Find where the given text appears and provide that cell's center as [x, y] coordinate. 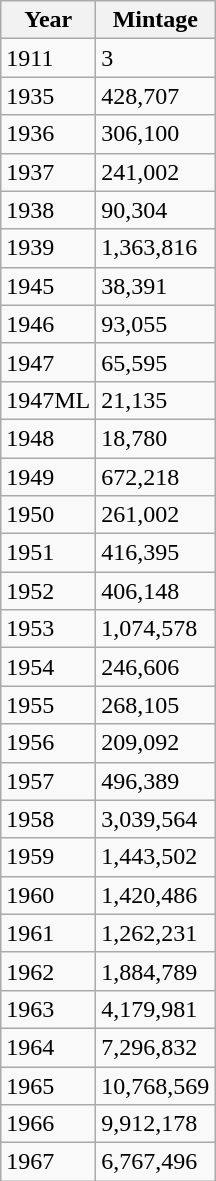
1,443,502 [156, 857]
Mintage [156, 20]
1,420,486 [156, 895]
1936 [48, 134]
1,884,789 [156, 971]
1958 [48, 819]
1957 [48, 781]
1964 [48, 1047]
9,912,178 [156, 1124]
1959 [48, 857]
1954 [48, 667]
416,395 [156, 553]
209,092 [156, 743]
1960 [48, 895]
1,363,816 [156, 248]
65,595 [156, 362]
496,389 [156, 781]
1935 [48, 96]
1947 [48, 362]
1956 [48, 743]
1947ML [48, 400]
1953 [48, 629]
1945 [48, 286]
1965 [48, 1085]
1938 [48, 210]
1952 [48, 591]
1950 [48, 515]
38,391 [156, 286]
261,002 [156, 515]
1948 [48, 438]
3 [156, 58]
1,074,578 [156, 629]
1961 [48, 933]
1939 [48, 248]
1911 [48, 58]
428,707 [156, 96]
1955 [48, 705]
7,296,832 [156, 1047]
10,768,569 [156, 1085]
406,148 [156, 591]
1937 [48, 172]
1,262,231 [156, 933]
Year [48, 20]
4,179,981 [156, 1009]
1946 [48, 324]
268,105 [156, 705]
93,055 [156, 324]
241,002 [156, 172]
18,780 [156, 438]
1949 [48, 477]
1967 [48, 1162]
1963 [48, 1009]
1966 [48, 1124]
21,135 [156, 400]
6,767,496 [156, 1162]
90,304 [156, 210]
3,039,564 [156, 819]
1951 [48, 553]
1962 [48, 971]
246,606 [156, 667]
672,218 [156, 477]
306,100 [156, 134]
